Return the [x, y] coordinate for the center point of the cell that contains the specified text.  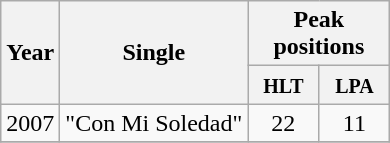
Single [154, 52]
2007 [30, 123]
LPA [354, 85]
HLT [284, 85]
11 [354, 123]
"Con Mi Soledad" [154, 123]
Year [30, 52]
Peak positions [319, 34]
22 [284, 123]
